Provide the (X, Y) coordinate of the cell's center where the given text is located.  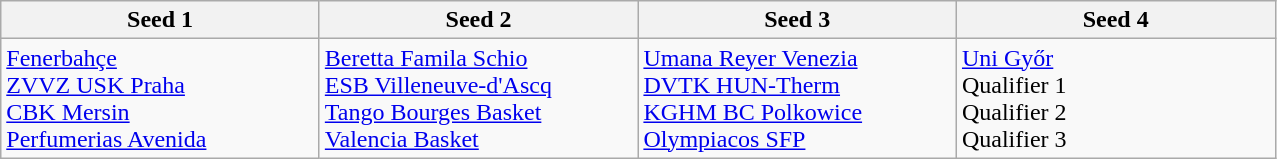
Beretta Famila Schio ESB Villeneuve-d'Ascq Tango Bourges Basket Valencia Basket (478, 98)
Uni Győr Qualifier 1 Qualifier 2 Qualifier 3 (1116, 98)
Seed 4 (1116, 20)
Fenerbahçe ZVVZ USK Praha CBK Mersin Perfumerias Avenida (160, 98)
Umana Reyer Venezia DVTK HUN-Therm KGHM BC Polkowice Olympiacos SFP (798, 98)
Seed 3 (798, 20)
Seed 1 (160, 20)
Seed 2 (478, 20)
